Return (x, y) of the center of cell containing provided text 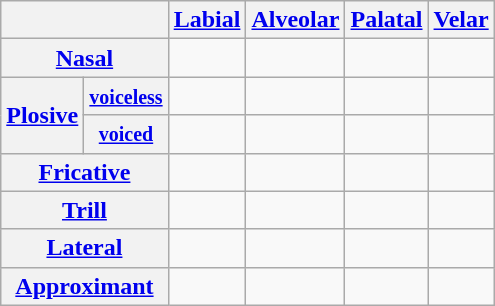
Fricative (84, 172)
Approximant (84, 286)
Labial (207, 20)
Alveolar (296, 20)
Nasal (84, 58)
Trill (84, 210)
Plosive (42, 115)
Lateral (84, 248)
voiceless (126, 96)
Palatal (386, 20)
Velar (461, 20)
voiced (126, 134)
